For the text-containing cell, return its midpoint in [X, Y] coordinate format. 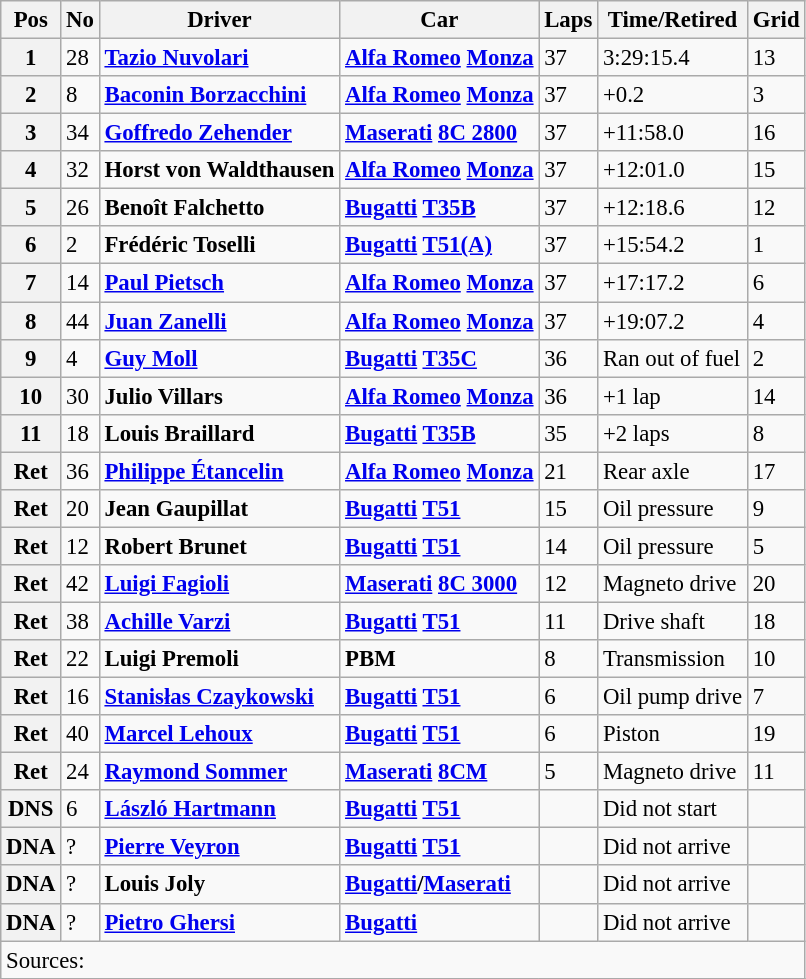
Bugatti T35C [440, 358]
Juan Zanelli [220, 321]
Bugatti [440, 922]
PBM [440, 659]
40 [80, 734]
Philippe Étancelin [220, 471]
Sources: [403, 960]
Laps [568, 20]
Maserati 8C 3000 [440, 584]
42 [80, 584]
17 [776, 471]
Driver [220, 20]
Marcel Lehoux [220, 734]
38 [80, 621]
Horst von Waldthausen [220, 170]
László Hartmann [220, 809]
Transmission [673, 659]
30 [80, 396]
+2 laps [673, 433]
19 [776, 734]
Stanisłas Czaykowski [220, 697]
+12:01.0 [673, 170]
Drive shaft [673, 621]
Rear axle [673, 471]
Goffredo Zehender [220, 133]
Pos [31, 20]
21 [568, 471]
Jean Gaupillat [220, 509]
Pietro Ghersi [220, 922]
35 [568, 433]
Ran out of fuel [673, 358]
Benoît Falchetto [220, 208]
44 [80, 321]
28 [80, 58]
Robert Brunet [220, 546]
Baconin Borzacchini [220, 95]
Maserati 8CM [440, 772]
DNS [31, 809]
Maserati 8C 2800 [440, 133]
Louis Braillard [220, 433]
Bugatti T51(A) [440, 245]
Louis Joly [220, 885]
Julio Villars [220, 396]
22 [80, 659]
Oil pump drive [673, 697]
Tazio Nuvolari [220, 58]
13 [776, 58]
+19:07.2 [673, 321]
+12:18.6 [673, 208]
32 [80, 170]
Paul Pietsch [220, 283]
+15:54.2 [673, 245]
Luigi Premoli [220, 659]
Raymond Sommer [220, 772]
Guy Moll [220, 358]
+17:17.2 [673, 283]
24 [80, 772]
3:29:15.4 [673, 58]
26 [80, 208]
+0.2 [673, 95]
Achille Varzi [220, 621]
Grid [776, 20]
+1 lap [673, 396]
Bugatti/Maserati [440, 885]
+11:58.0 [673, 133]
Did not start [673, 809]
34 [80, 133]
Car [440, 20]
No [80, 20]
Luigi Fagioli [220, 584]
Pierre Veyron [220, 847]
Frédéric Toselli [220, 245]
Time/Retired [673, 20]
Piston [673, 734]
